Find where the given text appears and provide that cell's center as [X, Y] coordinate. 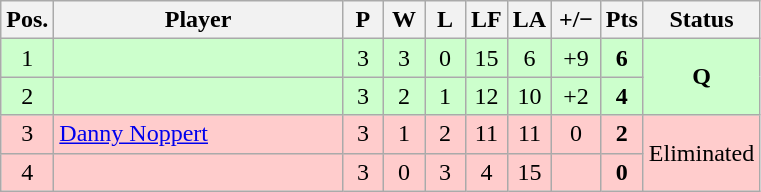
LA [529, 20]
Pos. [28, 20]
L [444, 20]
+9 [576, 58]
10 [529, 96]
Pts [622, 20]
Player [198, 20]
12 [487, 96]
Danny Noppert [198, 134]
W [404, 20]
+2 [576, 96]
Status [701, 20]
P [362, 20]
Eliminated [701, 153]
+/− [576, 20]
LF [487, 20]
Q [701, 77]
